Detect which cell encompasses the target text, then output its (x, y) center coordinate. 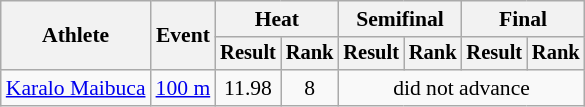
8 (310, 88)
100 m (184, 88)
Event (184, 36)
Final (522, 19)
Karalo Maibuca (76, 88)
did not advance (461, 88)
11.98 (248, 88)
Semifinal (400, 19)
Athlete (76, 36)
Heat (276, 19)
